Return (x, y) of the center of cell containing provided text 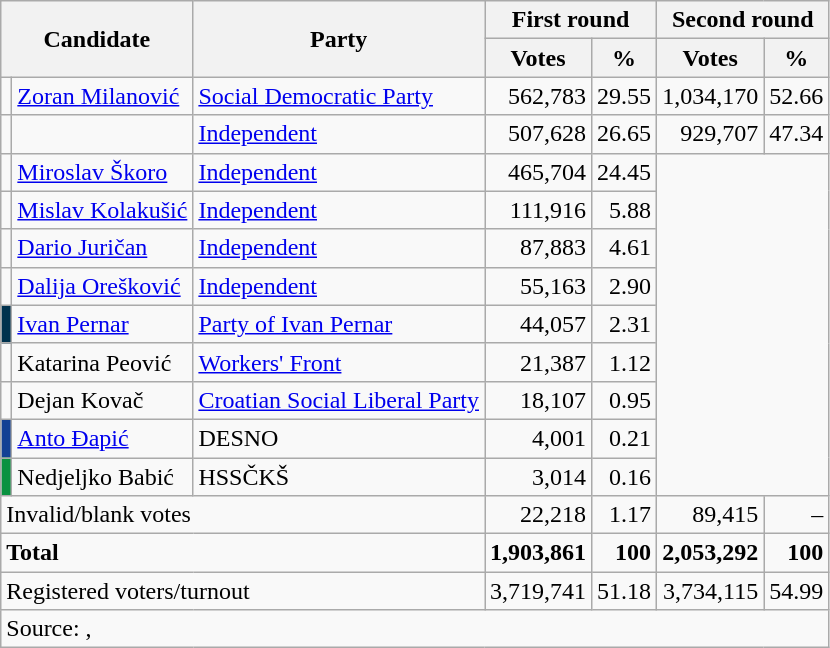
Mislav Kolakušić (102, 210)
Party (339, 39)
51.18 (624, 591)
1.12 (624, 362)
52.66 (796, 96)
Nedjeljko Babić (102, 477)
Croatian Social Liberal Party (339, 400)
0.16 (624, 477)
Candidate (97, 39)
21,387 (538, 362)
507,628 (538, 134)
3,734,115 (710, 591)
0.95 (624, 400)
Workers' Front (339, 362)
29.55 (624, 96)
Anto Đapić (102, 438)
3,719,741 (538, 591)
Total (243, 553)
18,107 (538, 400)
HSSČKŠ (339, 477)
89,415 (710, 515)
47.34 (796, 134)
26.65 (624, 134)
Dalija Orešković (102, 286)
Dejan Kovač (102, 400)
Second round (743, 20)
2.90 (624, 286)
1,903,861 (538, 553)
562,783 (538, 96)
465,704 (538, 172)
22,218 (538, 515)
Ivan Pernar (102, 324)
3,014 (538, 477)
5.88 (624, 210)
111,916 (538, 210)
Invalid/blank votes (243, 515)
Registered voters/turnout (243, 591)
DESNO (339, 438)
87,883 (538, 248)
929,707 (710, 134)
Social Democratic Party (339, 96)
– (796, 515)
54.99 (796, 591)
Miroslav Škoro (102, 172)
24.45 (624, 172)
44,057 (538, 324)
1,034,170 (710, 96)
2,053,292 (710, 553)
Zoran Milanović (102, 96)
2.31 (624, 324)
Party of Ivan Pernar (339, 324)
Dario Juričan (102, 248)
1.17 (624, 515)
55,163 (538, 286)
0.21 (624, 438)
Source: , (415, 629)
First round (571, 20)
4.61 (624, 248)
Katarina Peović (102, 362)
4,001 (538, 438)
